Scan for the cell matching the given text and deliver its [x, y] coordinate at center. 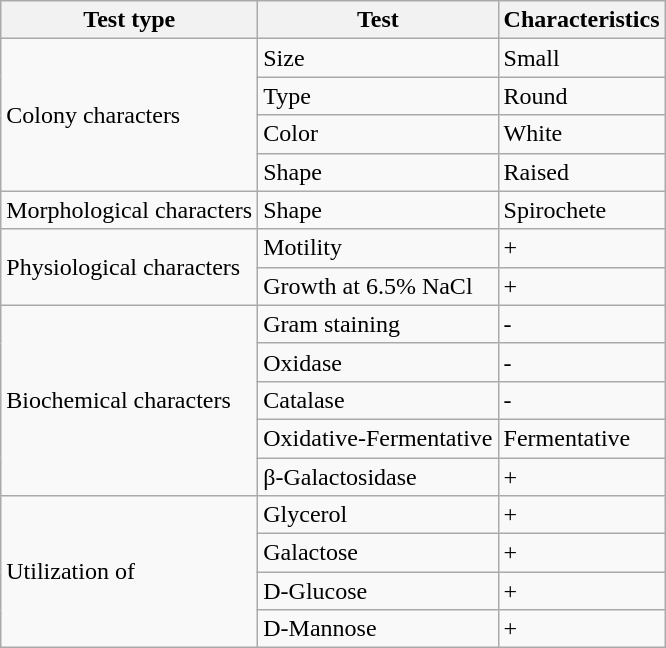
Biochemical characters [130, 400]
Motility [378, 248]
Utilization of [130, 572]
Oxidase [378, 362]
Spirochete [582, 210]
Galactose [378, 553]
Colony characters [130, 115]
D-Mannose [378, 629]
White [582, 134]
Size [378, 58]
Characteristics [582, 20]
Oxidative-Fermentative [378, 438]
Raised [582, 172]
Color [378, 134]
Type [378, 96]
Catalase [378, 400]
Physiological characters [130, 267]
Gram staining [378, 324]
β-Galactosidase [378, 477]
Growth at 6.5% NaCl [378, 286]
Test type [130, 20]
Fermentative [582, 438]
Glycerol [378, 515]
Small [582, 58]
Morphological characters [130, 210]
D-Glucose [378, 591]
Test [378, 20]
Round [582, 96]
